Pinpoint the cell where the given text exists, returning its [X, Y] midpoint coordinate. 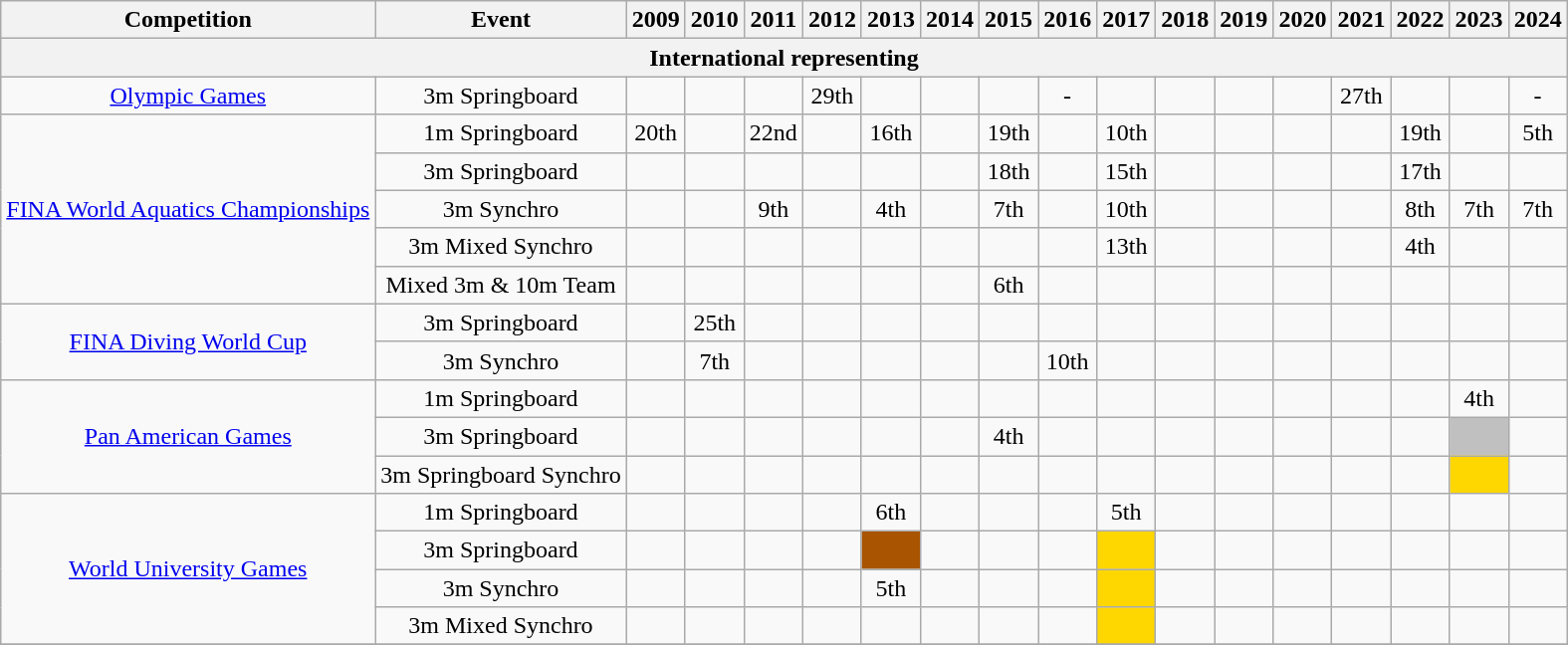
Pan American Games [188, 436]
Event [501, 20]
27th [1362, 96]
2011 [773, 20]
2024 [1537, 20]
15th [1127, 171]
FINA Diving World Cup [188, 341]
2023 [1479, 20]
9th [773, 209]
2021 [1362, 20]
Olympic Games [188, 96]
2010 [715, 20]
Mixed 3m & 10m Team [501, 285]
2022 [1420, 20]
16th [890, 133]
2017 [1127, 20]
World University Games [188, 569]
22nd [773, 133]
2014 [950, 20]
18th [1009, 171]
2009 [655, 20]
8th [1420, 209]
2020 [1302, 20]
13th [1127, 247]
29th [832, 96]
FINA World Aquatics Championships [188, 209]
2018 [1185, 20]
2013 [890, 20]
20th [655, 133]
Competition [188, 20]
2012 [832, 20]
25th [715, 322]
3m Springboard Synchro [501, 475]
2015 [1009, 20]
17th [1420, 171]
2019 [1244, 20]
2016 [1067, 20]
International representing [784, 58]
